Capture the cell that displays the provided text and extract its (x, y) central coordinate. 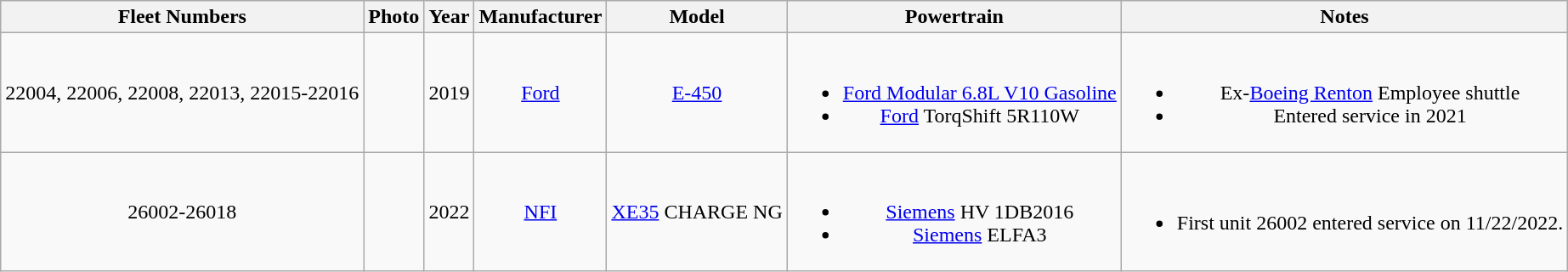
Year (449, 17)
Notes (1344, 17)
2019 (449, 93)
Photo (394, 17)
26002-26018 (182, 212)
Ex-Boeing Renton Employee shuttleEntered service in 2021 (1344, 93)
Siemens HV 1DB2016Siemens ELFA3 (954, 212)
Ford (541, 93)
XE35 CHARGE NG (697, 212)
Powertrain (954, 17)
First unit 26002 entered service on 11/22/2022. (1344, 212)
Ford Modular 6.8L V10 GasolineFord TorqShift 5R110W (954, 93)
Model (697, 17)
22004, 22006, 22008, 22013, 22015-22016 (182, 93)
2022 (449, 212)
Manufacturer (541, 17)
E-450 (697, 93)
Fleet Numbers (182, 17)
NFI (541, 212)
